Pinpoint the cell where the given text exists, returning its (x, y) midpoint coordinate. 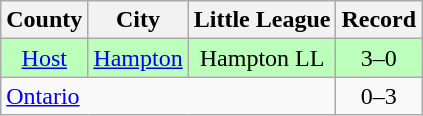
Hampton LL (262, 58)
City (138, 20)
Ontario (168, 96)
Hampton (138, 58)
0–3 (379, 96)
Little League (262, 20)
Record (379, 20)
County (44, 20)
3–0 (379, 58)
Host (44, 58)
